From the cell containing the given text, extract its center point as (x, y) coordinate. 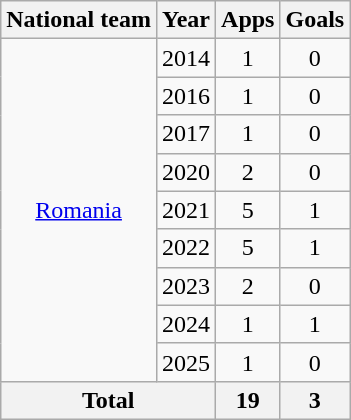
2016 (186, 96)
Romania (79, 210)
Apps (248, 20)
2022 (186, 248)
2023 (186, 286)
2025 (186, 362)
3 (315, 400)
Total (108, 400)
19 (248, 400)
2024 (186, 324)
2017 (186, 134)
2014 (186, 58)
National team (79, 20)
Year (186, 20)
Goals (315, 20)
2021 (186, 210)
2020 (186, 172)
